Scan for the cell matching the given text and deliver its [X, Y] coordinate at center. 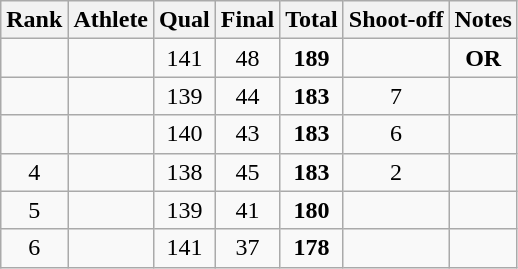
48 [247, 58]
180 [312, 210]
5 [34, 210]
Qual [185, 20]
41 [247, 210]
4 [34, 172]
45 [247, 172]
2 [396, 172]
189 [312, 58]
Final [247, 20]
Rank [34, 20]
Total [312, 20]
Shoot-off [396, 20]
44 [247, 96]
140 [185, 134]
7 [396, 96]
Athlete [111, 20]
138 [185, 172]
43 [247, 134]
Notes [483, 20]
178 [312, 248]
OR [483, 58]
37 [247, 248]
